For the text-containing cell, return its midpoint in (x, y) coordinate format. 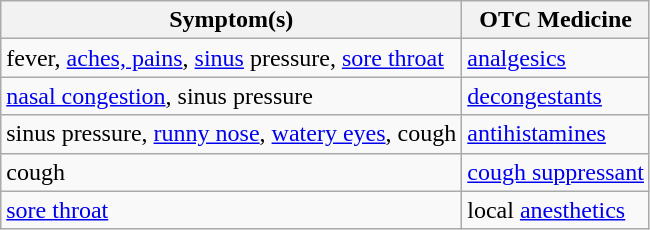
local anesthetics (556, 210)
sinus pressure, runny nose, watery eyes, cough (232, 134)
analgesics (556, 58)
cough (232, 172)
nasal congestion, sinus pressure (232, 96)
fever, aches, pains, sinus pressure, sore throat (232, 58)
sore throat (232, 210)
Symptom(s) (232, 20)
cough suppressant (556, 172)
antihistamines (556, 134)
decongestants (556, 96)
OTC Medicine (556, 20)
